Return [X, Y] of the center of cell containing provided text 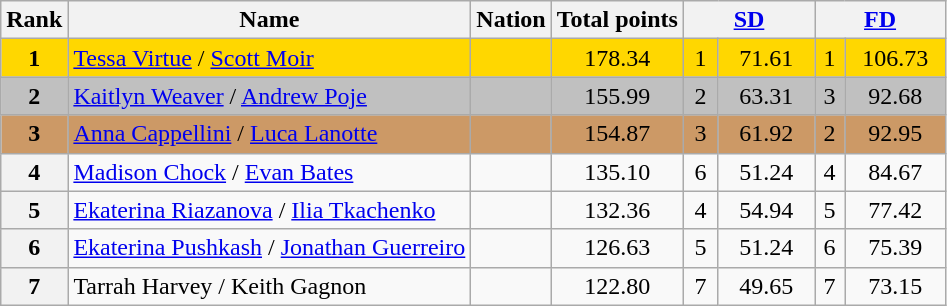
54.94 [766, 210]
126.63 [617, 248]
135.10 [617, 172]
49.65 [766, 286]
73.15 [896, 286]
77.42 [896, 210]
Ekaterina Riazanova / Ilia Tkachenko [270, 210]
84.67 [896, 172]
178.34 [617, 58]
Total points [617, 20]
Kaitlyn Weaver / Andrew Poje [270, 96]
106.73 [896, 58]
Name [270, 20]
122.80 [617, 286]
Nation [511, 20]
Tessa Virtue / Scott Moir [270, 58]
Ekaterina Pushkash / Jonathan Guerreiro [270, 248]
63.31 [766, 96]
92.95 [896, 134]
154.87 [617, 134]
155.99 [617, 96]
75.39 [896, 248]
SD [748, 20]
132.36 [617, 210]
Madison Chock / Evan Bates [270, 172]
FD [880, 20]
Tarrah Harvey / Keith Gagnon [270, 286]
61.92 [766, 134]
Rank [34, 20]
71.61 [766, 58]
Anna Cappellini / Luca Lanotte [270, 134]
92.68 [896, 96]
